Determine the [X, Y] coordinate at the center of the cell enclosing the given text.  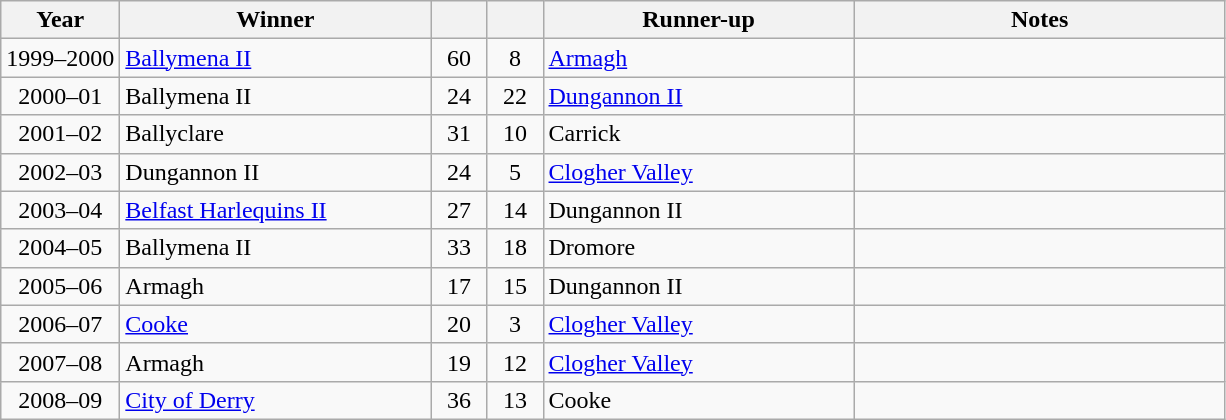
City of Derry [276, 400]
Notes [1040, 20]
8 [515, 58]
2005–06 [60, 286]
1999–2000 [60, 58]
36 [459, 400]
2001–02 [60, 134]
2007–08 [60, 362]
Carrick [698, 134]
2003–04 [60, 210]
Belfast Harlequins II [276, 210]
12 [515, 362]
27 [459, 210]
33 [459, 248]
2004–05 [60, 248]
31 [459, 134]
15 [515, 286]
2006–07 [60, 324]
18 [515, 248]
Ballyclare [276, 134]
19 [459, 362]
2000–01 [60, 96]
60 [459, 58]
5 [515, 172]
13 [515, 400]
Runner-up [698, 20]
2002–03 [60, 172]
20 [459, 324]
17 [459, 286]
10 [515, 134]
Winner [276, 20]
3 [515, 324]
22 [515, 96]
Year [60, 20]
2008–09 [60, 400]
14 [515, 210]
Dromore [698, 248]
